Locate the cell with the specified text and output its (x, y) center coordinate. 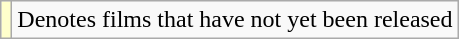
Denotes films that have not yet been released (235, 20)
